Locate the cell with the specified text and output its [x, y] center coordinate. 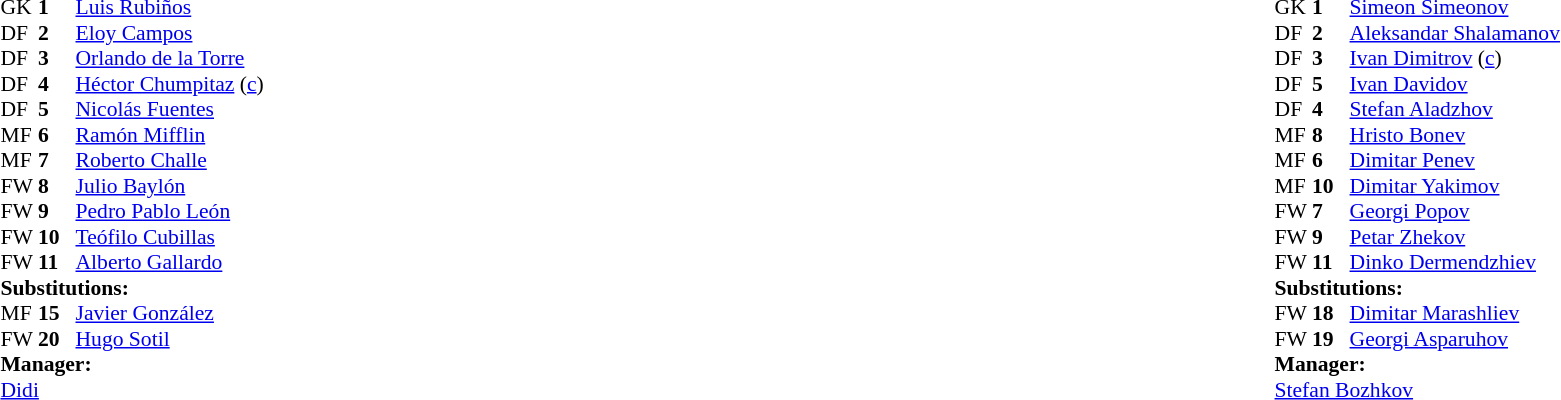
Nicolás Fuentes [170, 109]
Teófilo Cubillas [170, 237]
Aleksandar Shalamanov [1455, 33]
Dimitar Marashliev [1455, 313]
Javier González [170, 313]
Stefan Aladzhov [1455, 109]
Julio Baylón [170, 186]
Orlando de la Torre [170, 59]
Pedro Pablo León [170, 211]
Petar Zhekov [1455, 237]
Ivan Davidov [1455, 84]
19 [1331, 339]
Georgi Asparuhov [1455, 339]
20 [57, 339]
18 [1331, 313]
Dimitar Penev [1455, 161]
Alberto Gallardo [170, 263]
Héctor Chumpitaz (c) [170, 84]
Ivan Dimitrov (c) [1455, 59]
Roberto Challe [170, 161]
Dinko Dermendzhiev [1455, 263]
Eloy Campos [170, 33]
Dimitar Yakimov [1455, 186]
Georgi Popov [1455, 211]
Ramón Mifflin [170, 135]
Hugo Sotil [170, 339]
Hristo Bonev [1455, 135]
15 [57, 313]
